Output the (X, Y) coordinate of the center of the cell containing the given text.  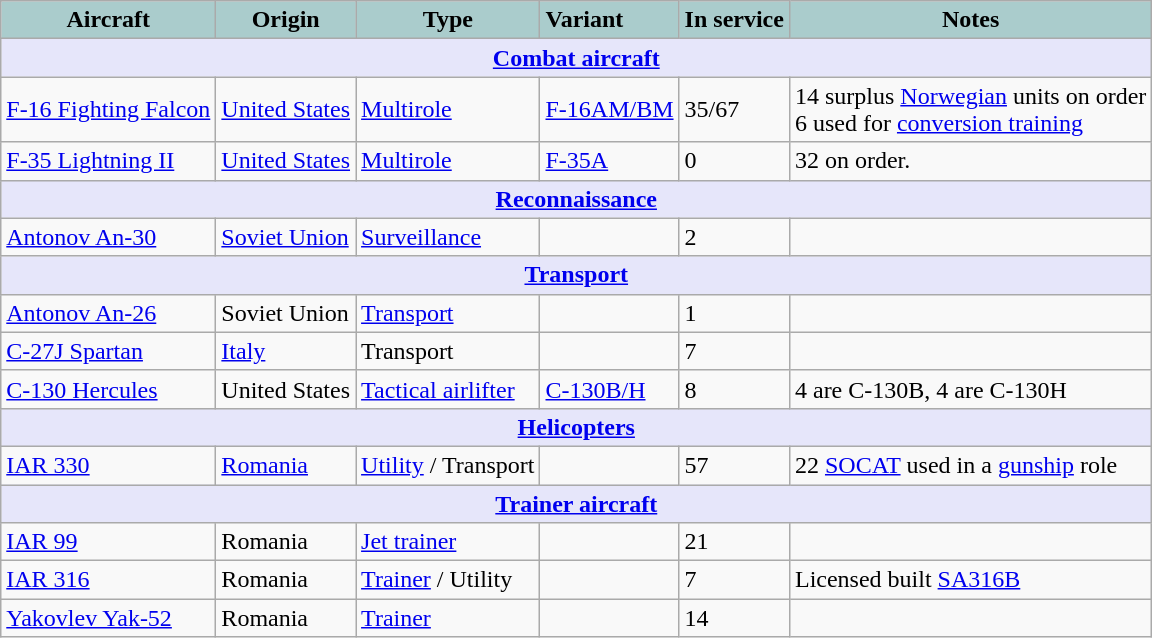
Trainer / Utility (448, 580)
Antonov An-30 (108, 237)
Helicopters (576, 427)
57 (734, 465)
Utility / Transport (448, 465)
Variant (610, 20)
Licensed built SA316B (970, 580)
F-16AM/BM (610, 110)
Yakovlev Yak-52 (108, 618)
Tactical airlifter (448, 389)
F-35A (610, 161)
Trainer aircraft (576, 503)
8 (734, 389)
Type (448, 20)
32 on order. (970, 161)
Antonov An-26 (108, 313)
Notes (970, 20)
IAR 316 (108, 580)
Combat aircraft (576, 58)
Italy (286, 351)
14 (734, 618)
Surveillance (448, 237)
C-27J Spartan (108, 351)
0 (734, 161)
IAR 99 (108, 542)
Aircraft (108, 20)
C-130B/H (610, 389)
IAR 330 (108, 465)
4 are C-130B, 4 are C-130H (970, 389)
Origin (286, 20)
14 surplus Norwegian units on order6 used for conversion training (970, 110)
22 SOCAT used in a gunship role (970, 465)
F-35 Lightning II (108, 161)
35/67 (734, 110)
Trainer (448, 618)
2 (734, 237)
1 (734, 313)
Jet trainer (448, 542)
C-130 Hercules (108, 389)
F-16 Fighting Falcon (108, 110)
21 (734, 542)
In service (734, 20)
Reconnaissance (576, 199)
